Identify which cell holds the provided text, then report its [x, y] central coordinate. 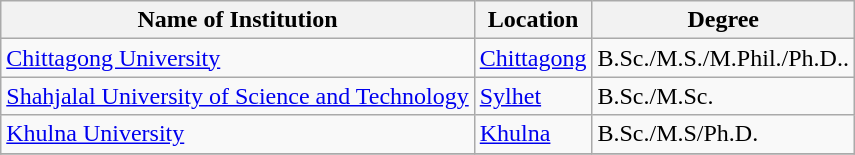
Chittagong [533, 58]
B.Sc./M.Sc. [723, 96]
Khulna [533, 134]
Khulna University [238, 134]
Sylhet [533, 96]
Degree [723, 20]
Chittagong University [238, 58]
Location [533, 20]
Shahjalal University of Science and Technology [238, 96]
B.Sc./M.S./M.Phil./Ph.D.. [723, 58]
B.Sc./M.S/Ph.D. [723, 134]
Name of Institution [238, 20]
